Return (x, y) of the center of cell containing provided text 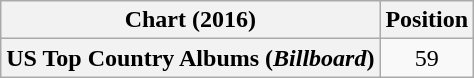
US Top Country Albums (Billboard) (190, 58)
Chart (2016) (190, 20)
Position (427, 20)
59 (427, 58)
